From the cell containing the given text, extract its center point as [x, y] coordinate. 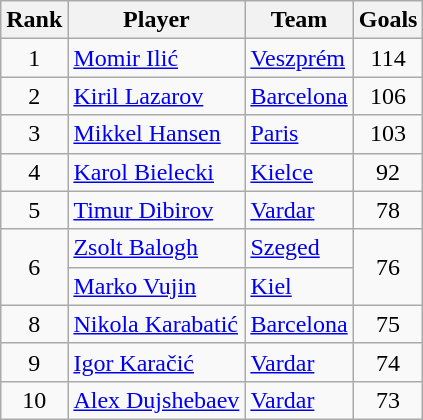
103 [388, 134]
2 [34, 96]
9 [34, 362]
Igor Karačić [156, 362]
Nikola Karabatić [156, 324]
78 [388, 210]
Momir Ilić [156, 58]
Mikkel Hansen [156, 134]
92 [388, 172]
Karol Bielecki [156, 172]
Kiril Lazarov [156, 96]
106 [388, 96]
1 [34, 58]
76 [388, 267]
5 [34, 210]
Player [156, 20]
Timur Dibirov [156, 210]
Alex Dujshebaev [156, 400]
4 [34, 172]
6 [34, 267]
Marko Vujin [156, 286]
Goals [388, 20]
Kiel [299, 286]
Rank [34, 20]
74 [388, 362]
3 [34, 134]
8 [34, 324]
Kielce [299, 172]
Team [299, 20]
73 [388, 400]
Zsolt Balogh [156, 248]
Veszprém [299, 58]
10 [34, 400]
Szeged [299, 248]
Paris [299, 134]
114 [388, 58]
75 [388, 324]
